Find where the given text appears and provide that cell's center as [x, y] coordinate. 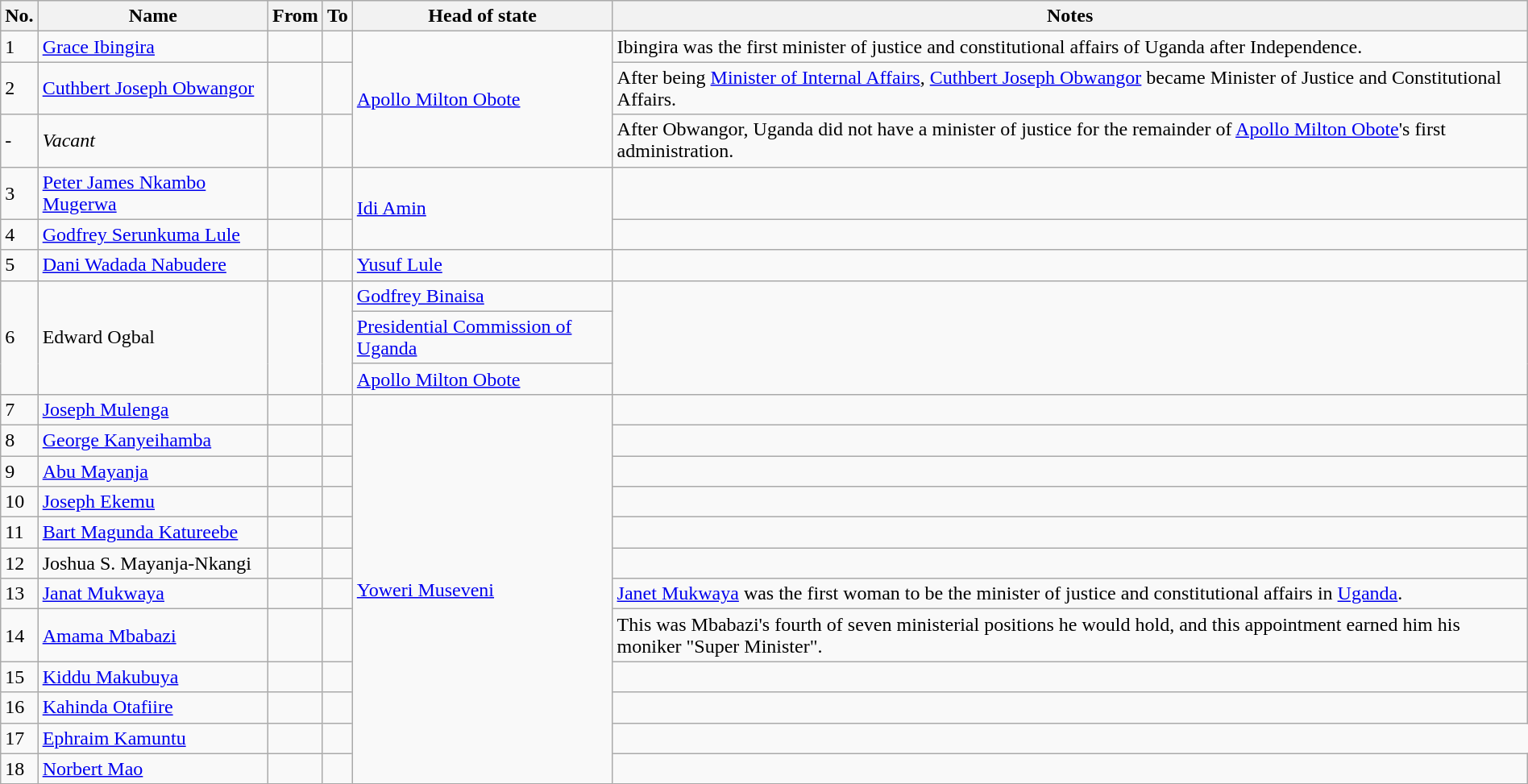
Joshua S. Mayanja-Nkangi [153, 563]
Notes [1070, 16]
Idi Amin [482, 208]
15 [19, 677]
Janet Mukwaya was the first woman to be the minister of justice and constitutional affairs in Uganda. [1070, 594]
Bart Magunda Katureebe [153, 533]
Ibingira was the first minister of justice and constitutional affairs of Uganda after Independence. [1070, 47]
From [295, 16]
This was Mbabazi's fourth of seven ministerial positions he would hold, and this appointment earned him his moniker "Super Minister". [1070, 635]
4 [19, 234]
3 [19, 193]
Cuthbert Joseph Obwangor [153, 89]
Presidential Commission of Uganda [482, 337]
No. [19, 16]
Yoweri Museveni [482, 589]
7 [19, 409]
Godfrey Binaisa [482, 296]
13 [19, 594]
Edward Ogbal [153, 337]
1 [19, 47]
Name [153, 16]
After being Minister of Internal Affairs, Cuthbert Joseph Obwangor became Minister of Justice and Constitutional Affairs. [1070, 89]
After Obwangor, Uganda did not have a minister of justice for the remainder of Apollo Milton Obote's first administration. [1070, 140]
14 [19, 635]
- [19, 140]
Norbert Mao [153, 769]
Vacant [153, 140]
5 [19, 265]
6 [19, 337]
18 [19, 769]
16 [19, 707]
Joseph Mulenga [153, 409]
Joseph Ekemu [153, 502]
Peter James Nkambo Mugerwa [153, 193]
Grace Ibingira [153, 47]
2 [19, 89]
Amama Mbabazi [153, 635]
8 [19, 440]
To [337, 16]
Yusuf Lule [482, 265]
10 [19, 502]
9 [19, 471]
Janat Mukwaya [153, 594]
George Kanyeihamba [153, 440]
12 [19, 563]
Godfrey Serunkuma Lule [153, 234]
Abu Mayanja [153, 471]
17 [19, 738]
Kiddu Makubuya [153, 677]
Dani Wadada Nabudere [153, 265]
Ephraim Kamuntu [153, 738]
Head of state [482, 16]
11 [19, 533]
Kahinda Otafiire [153, 707]
